Extract the [X, Y] coordinate from the center of the cell holding the provided text.  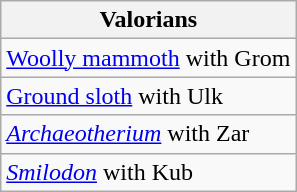
Smilodon with Kub [148, 172]
Woolly mammoth with Grom [148, 58]
Valorians [148, 20]
Archaeotherium with Zar [148, 134]
Ground sloth with Ulk [148, 96]
